Scan for the cell matching the given text and deliver its [x, y] coordinate at center. 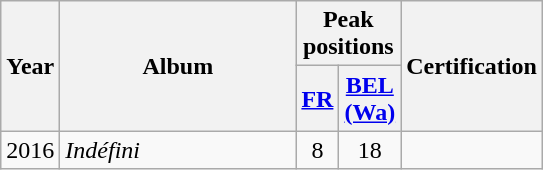
Album [178, 66]
8 [318, 150]
Year [30, 66]
Peak positions [348, 34]
BEL(Wa) [370, 98]
Certification [472, 66]
18 [370, 150]
Indéfini [178, 150]
FR [318, 98]
2016 [30, 150]
